Search for the cell housing the specified text and yield its (X, Y) center coordinate. 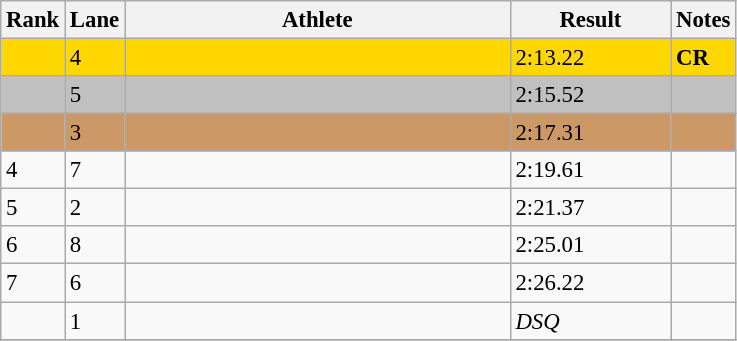
Result (590, 20)
Athlete (318, 20)
DSQ (590, 321)
Notes (704, 20)
3 (95, 133)
Lane (95, 20)
2:26.22 (590, 283)
2:15.52 (590, 95)
Rank (33, 20)
2:25.01 (590, 245)
2:17.31 (590, 133)
2:19.61 (590, 170)
8 (95, 245)
CR (704, 58)
2 (95, 208)
2:21.37 (590, 208)
2:13.22 (590, 58)
1 (95, 321)
